Determine the [x, y] coordinate at the center of the cell enclosing the given text.  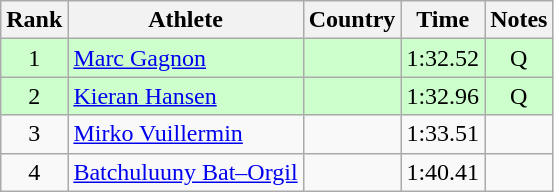
Rank [34, 20]
Athlete [186, 20]
3 [34, 134]
Kieran Hansen [186, 96]
Batchuluuny Bat–Orgil [186, 172]
4 [34, 172]
Country [352, 20]
Mirko Vuillermin [186, 134]
1:32.96 [443, 96]
2 [34, 96]
1 [34, 58]
Time [443, 20]
1:32.52 [443, 58]
1:40.41 [443, 172]
1:33.51 [443, 134]
Marc Gagnon [186, 58]
Notes [519, 20]
